From the cell containing the given text, extract its center point as [x, y] coordinate. 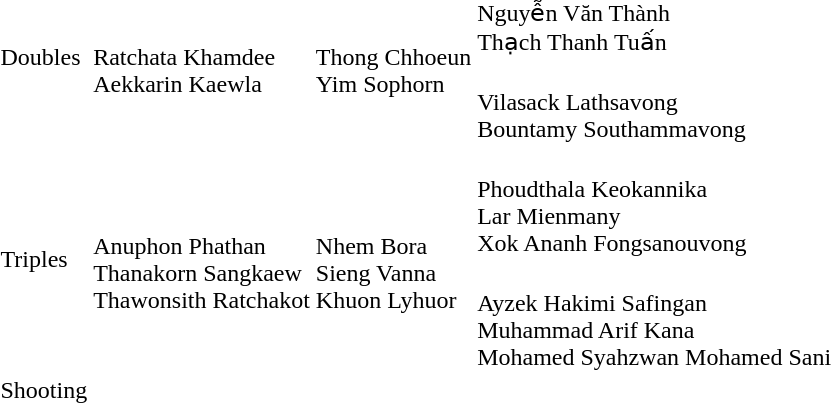
Anuphon PhathanThanakorn SangkaewThawonsith Ratchakot [202, 260]
Nhem BoraSieng VannaKhuon Lyhuor [393, 260]
